Search for the cell housing the specified text and yield its (X, Y) center coordinate. 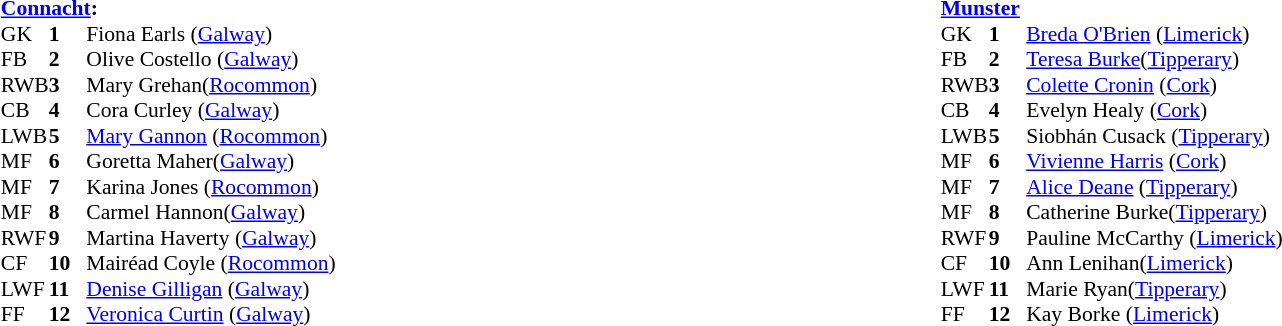
Karina Jones (Rocommon) (210, 187)
Fiona Earls (Galway) (210, 34)
Goretta Maher(Galway) (210, 161)
Mary Grehan(Rocommon) (210, 85)
Carmel Hannon(Galway) (210, 213)
Denise Gilligan (Galway) (210, 289)
Mary Gannon (Rocommon) (210, 136)
Olive Costello (Galway) (210, 59)
Cora Curley (Galway) (210, 111)
Mairéad Coyle (Rocommon) (210, 263)
Martina Haverty (Galway) (210, 238)
